Determine the (X, Y) coordinate at the center of the cell enclosing the given text.  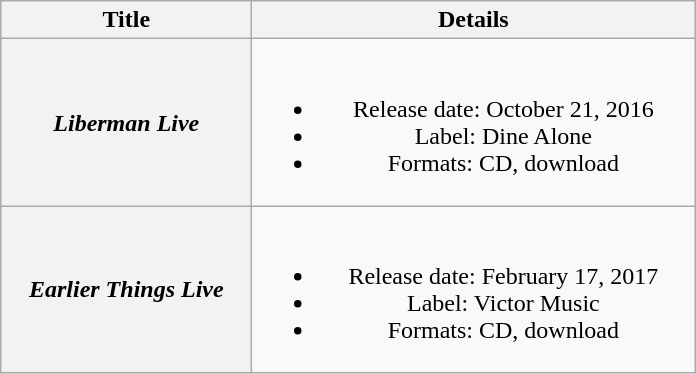
Release date: October 21, 2016Label: Dine AloneFormats: CD, download (474, 122)
Details (474, 20)
Earlier Things Live (126, 290)
Liberman Live (126, 122)
Release date: February 17, 2017Label: Victor MusicFormats: CD, download (474, 290)
Title (126, 20)
